Return the [X, Y] coordinate for the center point of the cell that contains the specified text.  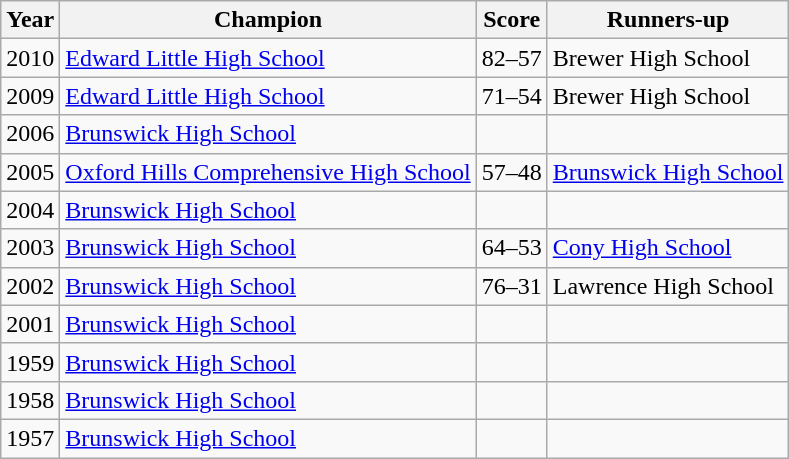
71–54 [512, 96]
82–57 [512, 58]
Runners-up [668, 20]
2003 [30, 248]
Oxford Hills Comprehensive High School [268, 172]
Cony High School [668, 248]
1958 [30, 400]
Champion [268, 20]
76–31 [512, 286]
2009 [30, 96]
1957 [30, 438]
2002 [30, 286]
Score [512, 20]
Lawrence High School [668, 286]
1959 [30, 362]
2010 [30, 58]
2006 [30, 134]
2004 [30, 210]
57–48 [512, 172]
64–53 [512, 248]
2001 [30, 324]
Year [30, 20]
2005 [30, 172]
